Return the (X, Y) coordinate for the center point of the cell that contains the specified text.  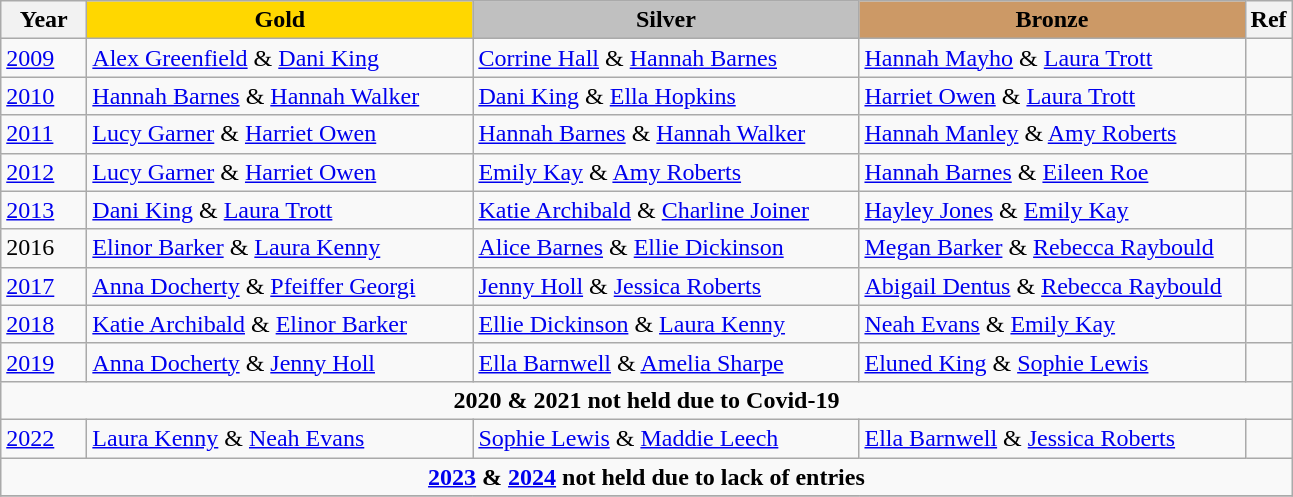
Megan Barker & Rebecca Raybould (1052, 248)
Ella Barnwell & Jessica Roberts (1052, 438)
2010 (44, 96)
2016 (44, 248)
Anna Docherty & Pfeiffer Georgi (280, 286)
Anna Docherty & Jenny Holl (280, 362)
Year (44, 20)
2011 (44, 134)
Hayley Jones & Emily Kay (1052, 210)
Ella Barnwell & Amelia Sharpe (666, 362)
2013 (44, 210)
Hannah Mayho & Laura Trott (1052, 58)
Hannah Barnes & Eileen Roe (1052, 172)
Elinor Barker & Laura Kenny (280, 248)
2019 (44, 362)
Sophie Lewis & Maddie Leech (666, 438)
Emily Kay & Amy Roberts (666, 172)
Alice Barnes & Ellie Dickinson (666, 248)
Katie Archibald & Elinor Barker (280, 324)
Corrine Hall & Hannah Barnes (666, 58)
Katie Archibald & Charline Joiner (666, 210)
Ellie Dickinson & Laura Kenny (666, 324)
Eluned King & Sophie Lewis (1052, 362)
Jenny Holl & Jessica Roberts (666, 286)
2020 & 2021 not held due to Covid-19 (646, 400)
Alex Greenfield & Dani King (280, 58)
Harriet Owen & Laura Trott (1052, 96)
Silver (666, 20)
Abigail Dentus & Rebecca Raybould (1052, 286)
2022 (44, 438)
Ref (1268, 20)
2018 (44, 324)
Laura Kenny & Neah Evans (280, 438)
2009 (44, 58)
Bronze (1052, 20)
Dani King & Laura Trott (280, 210)
Dani King & Ella Hopkins (666, 96)
2012 (44, 172)
2017 (44, 286)
2023 & 2024 not held due to lack of entries (646, 477)
Gold (280, 20)
Hannah Manley & Amy Roberts (1052, 134)
Neah Evans & Emily Kay (1052, 324)
